Search for the cell housing the specified text and yield its [x, y] center coordinate. 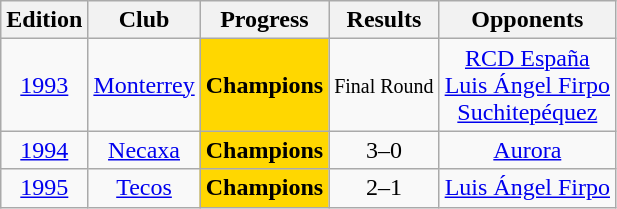
Results [384, 20]
Necaxa [144, 150]
Progress [264, 20]
Tecos [144, 188]
3–0 [384, 150]
Monterrey [144, 85]
Final Round [384, 85]
RCD España Luis Ángel Firpo Suchitepéquez [527, 85]
2–1 [384, 188]
Opponents [527, 20]
Club [144, 20]
1995 [44, 188]
Aurora [527, 150]
1993 [44, 85]
1994 [44, 150]
Edition [44, 20]
Luis Ángel Firpo [527, 188]
